Return the [X, Y] coordinate for the center point of the cell that contains the specified text.  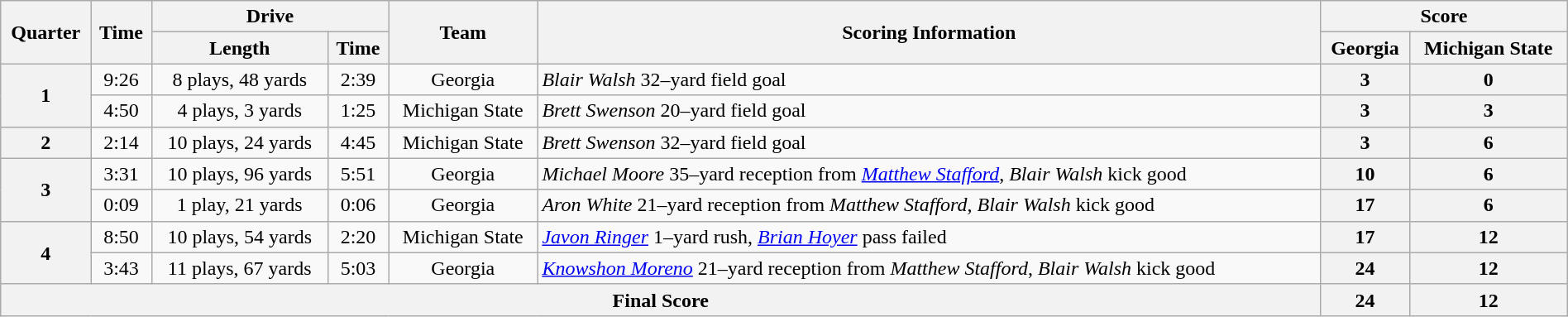
Drive [270, 17]
0:06 [357, 205]
10 plays, 96 yards [240, 174]
Score [1444, 17]
4:45 [357, 142]
1:25 [357, 111]
Michael Moore 35–yard reception from Matthew Stafford, Blair Walsh kick good [930, 174]
10 [1365, 174]
Blair Walsh 32–yard field goal [930, 79]
5:51 [357, 174]
Final Score [661, 300]
2:39 [357, 79]
Brett Swenson 32–yard field goal [930, 142]
9:26 [121, 79]
Quarter [46, 32]
Scoring Information [930, 32]
Length [240, 48]
0 [1489, 79]
4 [46, 252]
4 plays, 3 yards [240, 111]
11 plays, 67 yards [240, 268]
Knowshon Moreno 21–yard reception from Matthew Stafford, Blair Walsh kick good [930, 268]
1 play, 21 yards [240, 205]
Team [463, 32]
Javon Ringer 1–yard rush, Brian Hoyer pass failed [930, 237]
2:20 [357, 237]
5:03 [357, 268]
2:14 [121, 142]
8 plays, 48 yards [240, 79]
3:31 [121, 174]
8:50 [121, 237]
4:50 [121, 111]
10 plays, 54 yards [240, 237]
10 plays, 24 yards [240, 142]
2 [46, 142]
0:09 [121, 205]
1 [46, 95]
Aron White 21–yard reception from Matthew Stafford, Blair Walsh kick good [930, 205]
Brett Swenson 20–yard field goal [930, 111]
3:43 [121, 268]
